Scan for the cell matching the given text and deliver its (x, y) coordinate at center. 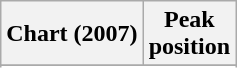
Chart (2007) (72, 34)
Peak position (189, 34)
